Return (X, Y) of the center of cell containing provided text 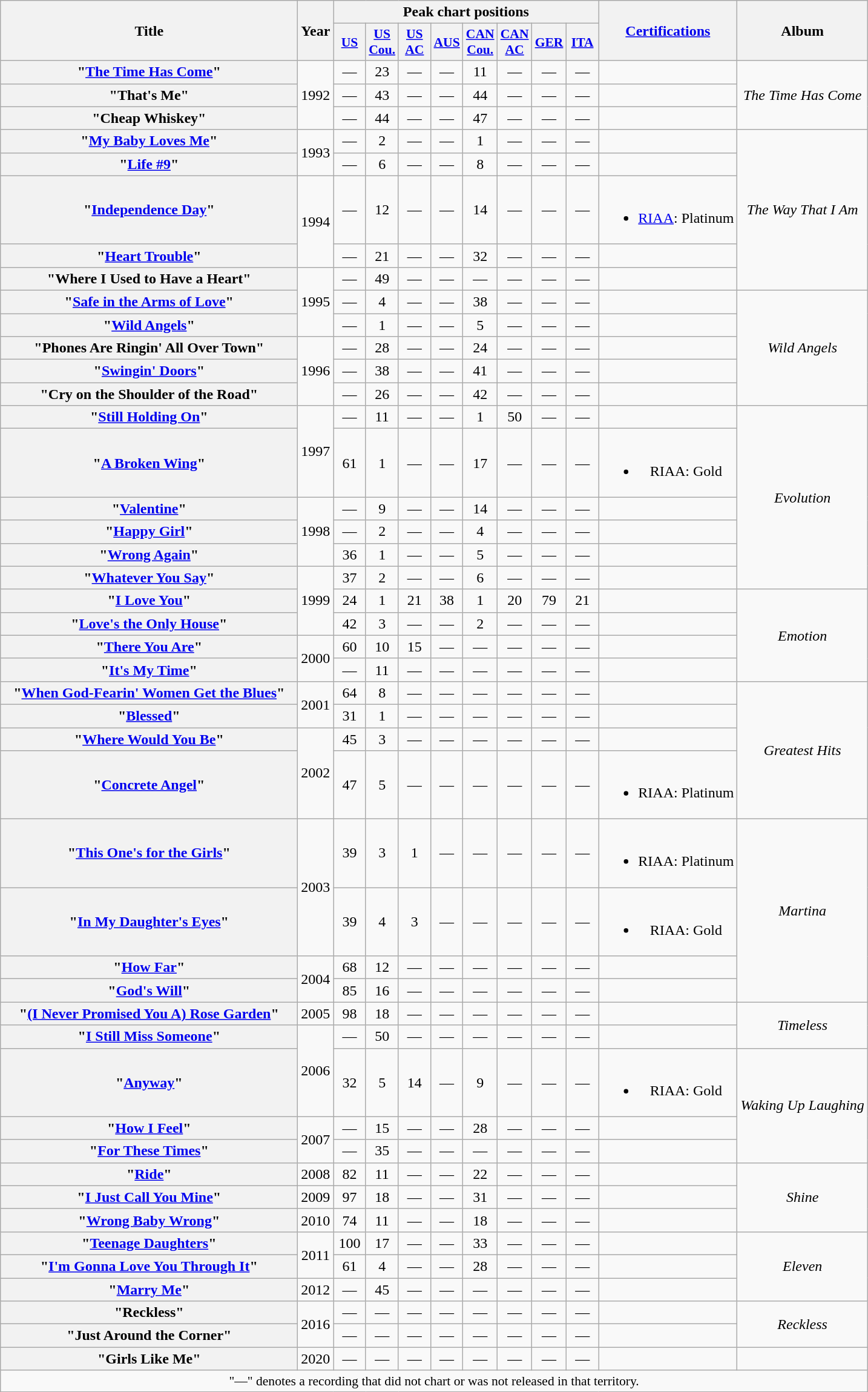
"Just Around the Corner" (149, 1336)
"Wrong Baby Wrong" (149, 1220)
"My Baby Loves Me" (149, 141)
"I Still Miss Someone" (149, 1037)
"That's Me" (149, 95)
Shine (803, 1197)
"Wild Angels" (149, 325)
"I Love You" (149, 601)
USCou. (382, 42)
"Cry on the Shoulder of the Road" (149, 394)
2012 (316, 1289)
"Wrong Again" (149, 555)
41 (481, 371)
2006 (316, 1070)
CANCou. (481, 42)
AUS (447, 42)
1995 (316, 302)
2001 (316, 704)
2003 (316, 888)
The Way That I Am (803, 209)
"Happy Girl" (149, 532)
2000 (316, 658)
2016 (316, 1324)
"Love's the Only House" (149, 624)
20 (515, 601)
Peak chart positions (466, 12)
"A Broken Wing" (149, 463)
23 (382, 72)
"Girls Like Me" (149, 1359)
"How I Feel" (149, 1128)
"There You Are" (149, 647)
82 (350, 1174)
"Teenage Daughters" (149, 1243)
Album (803, 30)
79 (550, 601)
"Life #9" (149, 164)
1992 (316, 95)
Certifications (668, 30)
100 (350, 1243)
2020 (316, 1359)
Timeless (803, 1025)
2010 (316, 1220)
"Valentine" (149, 509)
10 (382, 647)
1998 (316, 532)
US (350, 42)
"How Far" (149, 968)
GER (550, 42)
2011 (316, 1255)
"In My Daughter's Eyes" (149, 922)
"Anyway" (149, 1083)
1996 (316, 371)
"For These Times" (149, 1151)
"It's My Time" (149, 670)
33 (481, 1243)
"When God-Fearin' Women Get the Blues" (149, 693)
"I'm Gonna Love You Through It" (149, 1266)
Year (316, 30)
USAC (414, 42)
Title (149, 30)
"Blessed" (149, 716)
ITA (582, 42)
"Marry Me" (149, 1289)
1999 (316, 601)
1993 (316, 153)
"Still Holding On" (149, 417)
2008 (316, 1174)
Eleven (803, 1266)
"Cheap Whiskey" (149, 118)
"God's Will" (149, 991)
Waking Up Laughing (803, 1106)
22 (481, 1174)
"This One's for the Girls" (149, 854)
16 (382, 991)
1997 (316, 452)
85 (350, 991)
The Time Has Come (803, 95)
97 (350, 1197)
Wild Angels (803, 348)
"Where Would You Be" (149, 739)
37 (350, 578)
"Safe in the Arms of Love" (149, 302)
"The Time Has Come" (149, 72)
74 (350, 1220)
"Ride" (149, 1174)
"I Just Call You Mine" (149, 1197)
"Reckless" (149, 1313)
Reckless (803, 1324)
1994 (316, 222)
49 (382, 279)
2009 (316, 1197)
2004 (316, 979)
Martina (803, 911)
CANAC (515, 42)
26 (382, 394)
"—" denotes a recording that did not chart or was not released in that territory. (435, 1381)
"Phones Are Ringin' All Over Town" (149, 348)
98 (350, 1014)
Emotion (803, 635)
"Whatever You Say" (149, 578)
68 (350, 968)
Greatest Hits (803, 750)
"(I Never Promised You A) Rose Garden" (149, 1014)
43 (382, 95)
Evolution (803, 498)
2007 (316, 1140)
"Heart Trouble" (149, 256)
"Concrete Angel" (149, 785)
"Swingin' Doors" (149, 371)
"Independence Day" (149, 209)
35 (382, 1151)
36 (350, 555)
2002 (316, 774)
64 (350, 693)
"Where I Used to Have a Heart" (149, 279)
60 (350, 647)
2005 (316, 1014)
